Capture the cell that displays the provided text and extract its [X, Y] central coordinate. 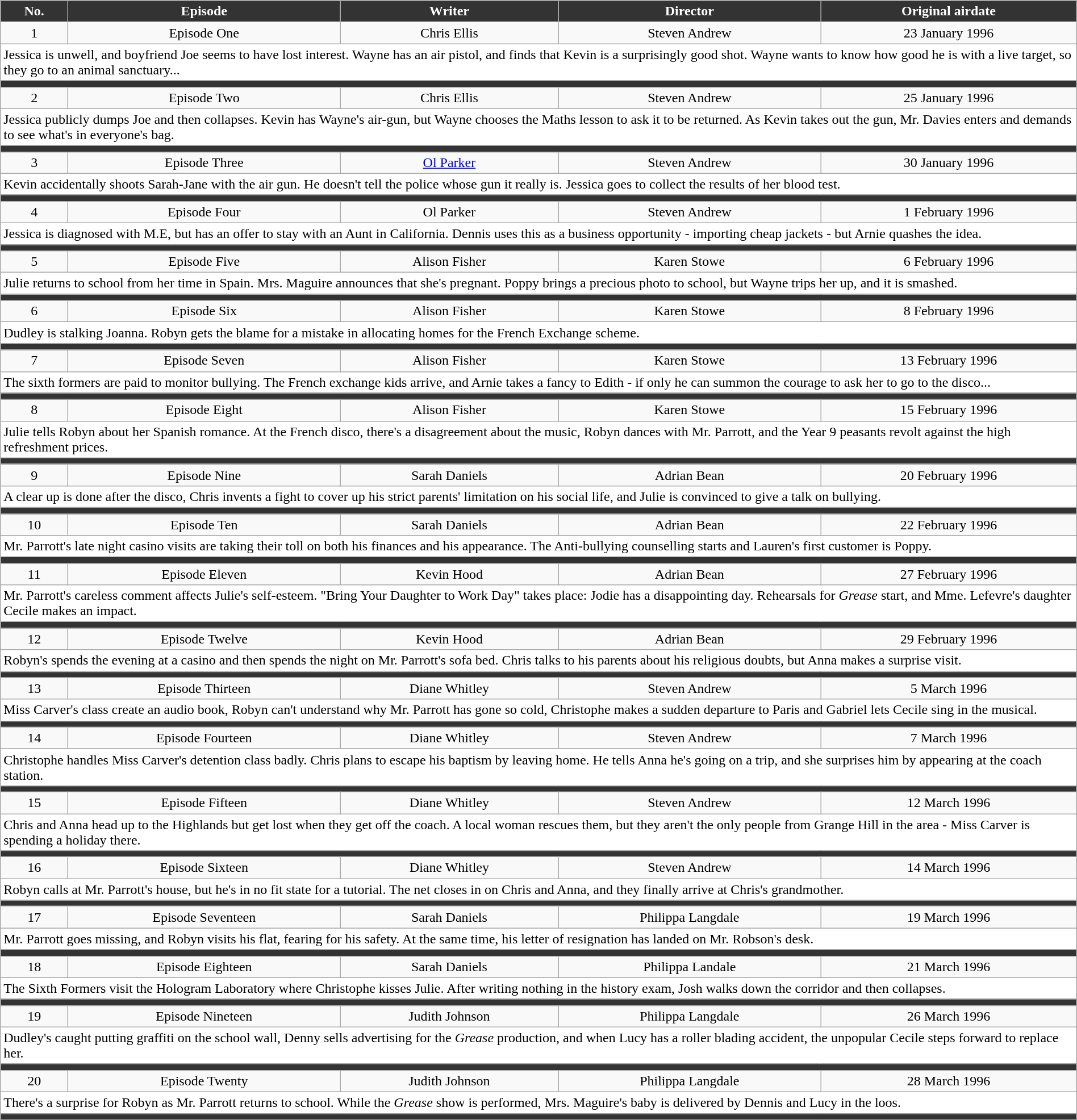
Episode Sixteen [204, 868]
19 [34, 1016]
11 [34, 574]
1 February 1996 [949, 212]
26 March 1996 [949, 1016]
19 March 1996 [949, 917]
Episode Three [204, 162]
Episode Nine [204, 475]
18 [34, 967]
4 [34, 212]
12 March 1996 [949, 803]
Episode Seven [204, 361]
14 March 1996 [949, 868]
Episode [204, 11]
Episode One [204, 33]
Director [690, 11]
9 [34, 475]
7 [34, 361]
Episode Twenty [204, 1081]
22 February 1996 [949, 524]
27 February 1996 [949, 574]
Episode Five [204, 262]
10 [34, 524]
Episode Eighteen [204, 967]
29 February 1996 [949, 639]
Dudley is stalking Joanna. Robyn gets the blame for a mistake in allocating homes for the French Exchange scheme. [538, 333]
Episode Fifteen [204, 803]
2 [34, 98]
20 [34, 1081]
5 [34, 262]
7 March 1996 [949, 738]
5 March 1996 [949, 688]
Original airdate [949, 11]
12 [34, 639]
3 [34, 162]
Episode Thirteen [204, 688]
8 February 1996 [949, 311]
Episode Four [204, 212]
17 [34, 917]
6 February 1996 [949, 262]
Episode Two [204, 98]
15 [34, 803]
25 January 1996 [949, 98]
13 [34, 688]
30 January 1996 [949, 162]
23 January 1996 [949, 33]
6 [34, 311]
Episode Nineteen [204, 1016]
20 February 1996 [949, 475]
15 February 1996 [949, 410]
1 [34, 33]
Philippa Landale [690, 967]
Episode Eleven [204, 574]
13 February 1996 [949, 361]
Episode Seventeen [204, 917]
Episode Six [204, 311]
14 [34, 738]
No. [34, 11]
21 March 1996 [949, 967]
Episode Ten [204, 524]
28 March 1996 [949, 1081]
16 [34, 868]
Episode Eight [204, 410]
Episode Fourteen [204, 738]
Episode Twelve [204, 639]
8 [34, 410]
Writer [449, 11]
